Find where the given text appears and provide that cell's center as [x, y] coordinate. 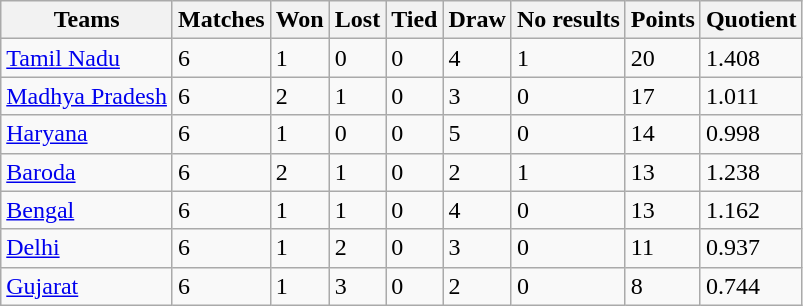
Lost [357, 20]
Draw [477, 20]
0.744 [751, 286]
Delhi [87, 248]
Quotient [751, 20]
14 [662, 134]
Gujarat [87, 286]
Madhya Pradesh [87, 96]
Teams [87, 20]
8 [662, 286]
Baroda [87, 172]
Won [300, 20]
1.162 [751, 210]
0.998 [751, 134]
1.238 [751, 172]
Matches [221, 20]
Bengal [87, 210]
1.408 [751, 58]
1.011 [751, 96]
Points [662, 20]
20 [662, 58]
11 [662, 248]
5 [477, 134]
17 [662, 96]
No results [568, 20]
Tied [414, 20]
Haryana [87, 134]
0.937 [751, 248]
Tamil Nadu [87, 58]
